Locate the cell with the specified text and output its (X, Y) center coordinate. 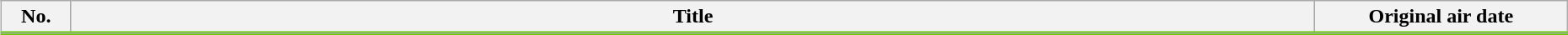
Title (692, 17)
No. (35, 17)
Original air date (1441, 17)
